Return the (x, y) coordinate for the center point of the cell that contains the specified text.  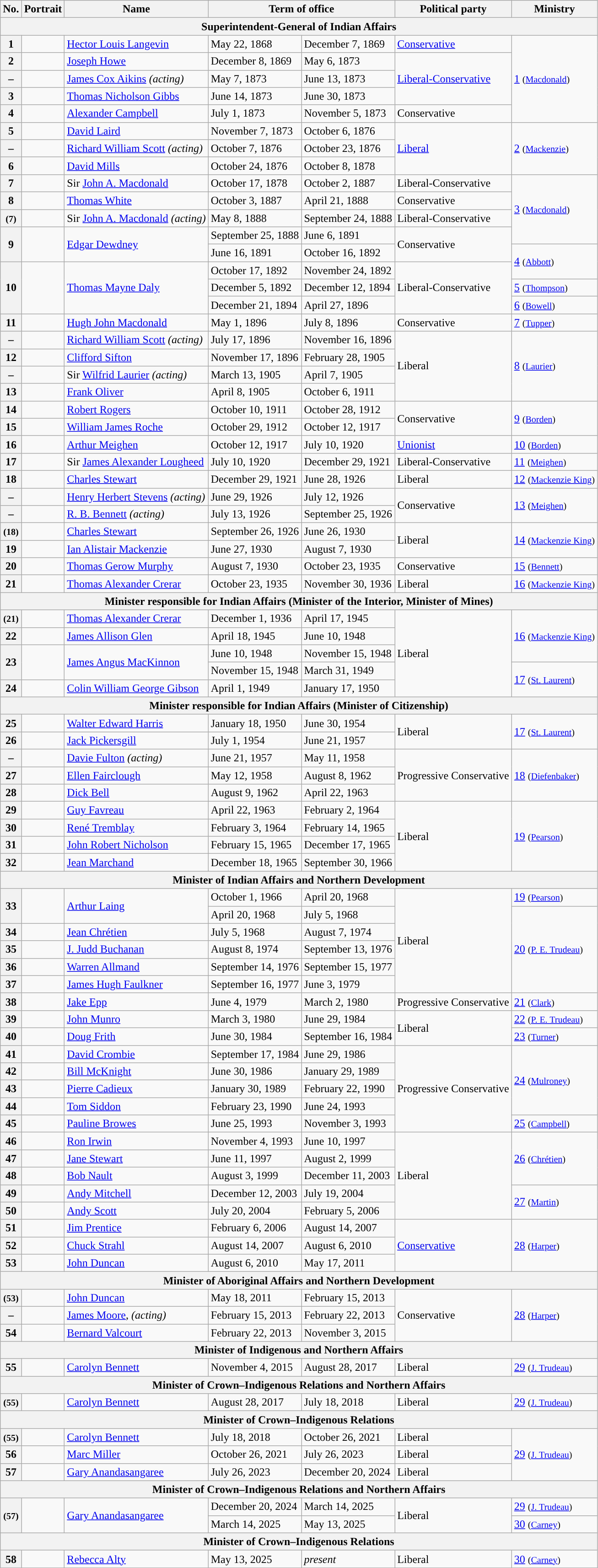
19 (11, 549)
October 2, 1887 (348, 183)
June 6, 1891 (348, 236)
5 (Thompson) (555, 288)
David Mills (136, 166)
present (348, 1559)
October 17, 1878 (255, 183)
14 (11, 410)
March 31, 1949 (348, 671)
Bill McKnight (136, 1072)
20 (11, 566)
(7) (11, 218)
47 (11, 1158)
July 19, 2004 (348, 1193)
April 18, 1945 (255, 636)
23 (11, 662)
September 16, 1977 (255, 984)
40 (11, 1036)
2 (Mackenzie) (555, 148)
Alexander Campbell (136, 113)
December 7, 1869 (348, 44)
November 4, 1993 (255, 1141)
55 (11, 1368)
June 29, 1926 (255, 496)
June 29, 1986 (348, 1054)
54 (11, 1333)
February 22, 1990 (348, 1089)
William James Roche (136, 427)
No. (11, 9)
Ellen Fairclough (136, 776)
December 11, 2003 (348, 1176)
December 1, 1936 (255, 619)
May 8, 1888 (255, 218)
September 30, 1966 (348, 862)
(57) (11, 1515)
October 10, 1911 (255, 410)
May 17, 2011 (348, 1263)
June 3, 1979 (348, 984)
Hector Louis Langevin (136, 44)
24 (11, 688)
September 13, 1976 (348, 949)
(18) (11, 532)
Doug Frith (136, 1036)
Clifford Sifton (136, 357)
4 (Abbott) (555, 262)
28 (11, 793)
Sir Wilfrid Laurier (acting) (136, 375)
August 3, 1999 (255, 1176)
56 (11, 1455)
February 6, 2006 (255, 1228)
9 (11, 244)
7 (11, 183)
James Allison Glen (136, 636)
Andy Scott (136, 1211)
Pauline Browes (136, 1124)
July 8, 1896 (348, 323)
11 (Meighen) (555, 462)
November 5, 1873 (348, 113)
August 7, 1974 (348, 932)
May 12, 1958 (255, 776)
February 2, 1964 (348, 810)
43 (11, 1089)
20 (P. E. Trudeau) (555, 949)
April 21, 1888 (348, 200)
3 (11, 96)
35 (11, 949)
October 29, 1912 (255, 427)
25 (11, 723)
12 (Mackenzie King) (555, 479)
10 (Borden) (555, 444)
August 8, 1962 (348, 776)
David Laird (136, 131)
50 (11, 1211)
Walter Edward Harris (136, 723)
June 10, 1997 (348, 1141)
April 27, 1896 (348, 305)
February 3, 1964 (255, 828)
John Munro (136, 1019)
Jean Chrétien (136, 932)
Name (136, 9)
4 (11, 113)
Arthur Meighen (136, 444)
January 29, 1989 (348, 1072)
James Cox Aikins (acting) (136, 79)
October 16, 1892 (348, 253)
Minister of Indigenous and Northern Affairs (299, 1350)
October 3, 1887 (255, 200)
37 (11, 984)
October 23, 1876 (348, 148)
Sir John A. Macdonald (136, 183)
February 14, 1965 (348, 828)
Jake Epp (136, 1002)
Colin William George Gibson (136, 688)
14 (Mackenzie King) (555, 540)
July 12, 1926 (348, 496)
1 (Macdonald) (555, 79)
Robert Rogers (136, 410)
September 17, 1984 (255, 1054)
45 (11, 1124)
January 30, 1989 (255, 1089)
James Angus MacKinnon (136, 662)
21 (Clark) (555, 1002)
August 2, 1999 (348, 1158)
June 4, 1979 (255, 1002)
July 13, 1926 (255, 514)
June 30, 1986 (255, 1072)
June 29, 1984 (348, 1019)
October 28, 1912 (348, 410)
November 4, 2015 (255, 1368)
41 (11, 1054)
October 6, 1911 (348, 392)
11 (11, 323)
November 16, 1896 (348, 340)
April 1, 1949 (255, 688)
Unionist (453, 444)
27 (Martin) (555, 1202)
21 (11, 584)
December 18, 1965 (255, 862)
2 (11, 61)
Term of office (301, 9)
J. Judd Buchanan (136, 949)
22 (P. E. Trudeau) (555, 1019)
Minister responsible for Indian Affairs (Minister of the Interior, Minister of Mines) (299, 601)
December 21, 1894 (255, 305)
May 6, 1873 (348, 61)
February 15, 1965 (255, 845)
Portrait (43, 9)
November 17, 1896 (255, 357)
June 25, 1993 (255, 1124)
Warren Allmand (136, 967)
September 25, 1926 (348, 514)
September 26, 1926 (255, 532)
Dick Bell (136, 793)
October 7, 1876 (255, 148)
October 17, 1892 (255, 270)
November 30, 1936 (348, 584)
James Hugh Faulkner (136, 984)
November 7, 1873 (255, 131)
Davie Fulton (acting) (136, 758)
Arthur Laing (136, 906)
March 13, 1905 (255, 375)
Political party (453, 9)
September 16, 1984 (348, 1036)
Jean Marchand (136, 862)
David Crombie (136, 1054)
49 (11, 1193)
31 (11, 845)
58 (11, 1559)
May 1, 1896 (255, 323)
James Moore, (acting) (136, 1315)
36 (11, 967)
18 (11, 479)
Pierre Cadieux (136, 1089)
33 (11, 906)
30 (11, 828)
September 14, 1976 (255, 967)
December 12, 1894 (348, 288)
51 (11, 1228)
Frank Oliver (136, 392)
June 16, 1891 (255, 253)
34 (11, 932)
May 22, 1868 (255, 44)
Sir John A. Macdonald (acting) (136, 218)
Guy Favreau (136, 810)
Minister of Indian Affairs and Northern Development (299, 880)
Jack Pickersgill (136, 740)
Chuck Strahl (136, 1245)
13 (Meighen) (555, 505)
52 (11, 1245)
September 24, 1888 (348, 218)
September 15, 1977 (348, 967)
16 (11, 444)
Bob Nault (136, 1176)
6 (11, 166)
(21) (11, 619)
August 9, 1962 (255, 793)
18 (Diefenbaker) (555, 775)
6 (Bowell) (555, 305)
Ron Irwin (136, 1141)
November 3, 2015 (348, 1333)
January 18, 1950 (255, 723)
May 7, 1873 (255, 79)
Henry Herbert Stevens (acting) (136, 496)
10 (11, 288)
9 (Borden) (555, 418)
January 17, 1950 (348, 688)
Thomas White (136, 200)
Thomas Gerow Murphy (136, 566)
23 (Turner) (555, 1036)
Ministry (555, 9)
12 (11, 357)
June 13, 1873 (348, 79)
July 20, 2004 (255, 1211)
Edgar Dewdney (136, 244)
32 (11, 862)
24 (Mulroney) (555, 1080)
27 (11, 776)
July 17, 1896 (255, 340)
1 (11, 44)
July 1, 1873 (255, 113)
Ian Alistair Mackenzie (136, 549)
Marc Miller (136, 1455)
February 23, 1990 (255, 1106)
June 24, 1993 (348, 1106)
June 27, 1930 (255, 549)
June 28, 1926 (348, 479)
May 11, 1958 (348, 758)
46 (11, 1141)
15 (Bennett) (555, 566)
June 11, 1997 (255, 1158)
June 30, 1954 (348, 723)
25 (Campbell) (555, 1124)
April 7, 1905 (348, 375)
Jim Prentice (136, 1228)
57 (11, 1472)
March 2, 1980 (348, 1002)
48 (11, 1176)
John Robert Nicholson (136, 845)
February 28, 1905 (348, 357)
August 8, 1974 (255, 949)
Sir James Alexander Lougheed (136, 462)
R. B. Bennett (acting) (136, 514)
Joseph Howe (136, 61)
15 (11, 427)
April 17, 1945 (348, 619)
May 18, 2011 (255, 1298)
8 (Laurier) (555, 366)
December 8, 1869 (255, 61)
October 24, 1876 (255, 166)
October 1, 1966 (255, 897)
7 (Tupper) (555, 323)
René Tremblay (136, 828)
June 26, 1930 (348, 532)
October 6, 1876 (348, 131)
Superintendent-General of Indian Affairs (299, 27)
17 (11, 462)
December 12, 2003 (255, 1193)
5 (11, 131)
Thomas Mayne Daly (136, 288)
Jane Stewart (136, 1158)
Rebecca Alty (136, 1559)
June 14, 1873 (255, 96)
Thomas Nicholson Gibbs (136, 96)
Minister of Aboriginal Affairs and Northern Development (299, 1280)
42 (11, 1072)
44 (11, 1106)
Andy Mitchell (136, 1193)
November 24, 1892 (348, 270)
Minister responsible for Indian Affairs (Minister of Citizenship) (299, 706)
December 5, 1892 (255, 288)
September 25, 1888 (255, 236)
53 (11, 1263)
February 5, 2006 (348, 1211)
22 (11, 636)
March 3, 1980 (255, 1019)
38 (11, 1002)
29 (11, 810)
(53) (11, 1298)
Hugh John Macdonald (136, 323)
November 3, 1993 (348, 1124)
June 30, 1984 (255, 1036)
26 (Chrétien) (555, 1158)
Bernard Valcourt (136, 1333)
39 (11, 1019)
Tom Siddon (136, 1106)
3 (Macdonald) (555, 209)
July 1, 1954 (255, 740)
April 8, 1905 (255, 392)
13 (11, 392)
June 30, 1873 (348, 96)
8 (11, 200)
26 (11, 740)
October 8, 1878 (348, 166)
December 17, 1965 (348, 845)
